For the text-containing cell, return its midpoint in [X, Y] coordinate format. 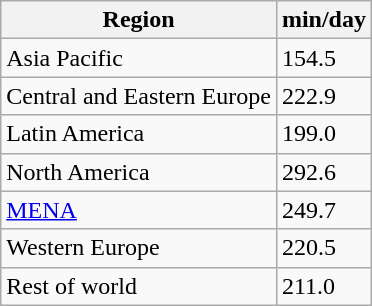
249.7 [324, 210]
North America [139, 172]
Asia Pacific [139, 58]
MENA [139, 210]
211.0 [324, 286]
222.9 [324, 96]
220.5 [324, 248]
Latin America [139, 134]
min/day [324, 20]
Region [139, 20]
Rest of world [139, 286]
Western Europe [139, 248]
Central and Eastern Europe [139, 96]
154.5 [324, 58]
292.6 [324, 172]
199.0 [324, 134]
